Return the [X, Y] coordinate for the center point of the cell that contains the specified text.  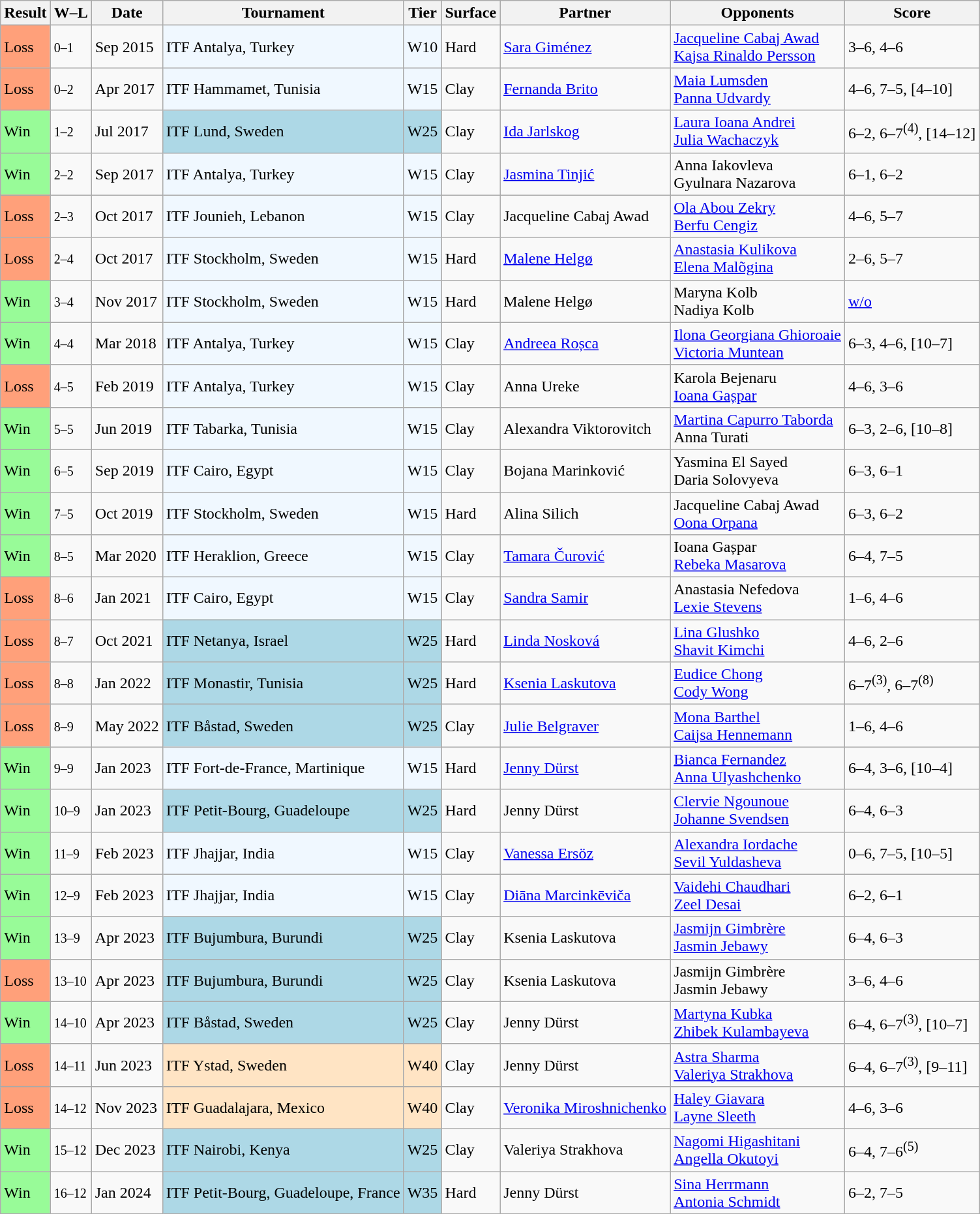
Date [126, 13]
Anna Ureke [586, 386]
Sep 2019 [126, 471]
Sep 2015 [126, 47]
2–2 [70, 174]
Sep 2017 [126, 174]
8–5 [70, 556]
Diāna Marcinkēviča [586, 895]
W–L [70, 13]
Eudice Chong Cody Wong [758, 684]
May 2022 [126, 725]
ITF Netanya, Israel [283, 641]
Oct 2019 [126, 513]
Yasmina El Sayed Daria Solovyeva [758, 471]
Nov 2017 [126, 301]
Jasmina Tinjić [586, 174]
Tier [423, 13]
Jun 2023 [126, 1065]
6–7(3), 6–7(8) [912, 684]
6–3, 6–1 [912, 471]
Ola Abou Zekry Berfu Cengiz [758, 217]
Veronika Miroshnichenko [586, 1108]
14–10 [70, 1023]
ITF Jounieh, Lebanon [283, 217]
Jul 2017 [126, 132]
Fernanda Brito [586, 89]
Alexandra Iordache Sevil Yuldasheva [758, 853]
6–4, 6–7(3), [10–7] [912, 1023]
Jan 2022 [126, 684]
6–4, 6–7(3), [9–11] [912, 1065]
ITF Fort-de-France, Martinique [283, 768]
8–7 [70, 641]
5–5 [70, 428]
ITF Nairobi, Kenya [283, 1149]
W35 [423, 1192]
0–6, 7–5, [10–5] [912, 853]
Anastasia Nefedova Lexie Stevens [758, 599]
Vaidehi Chaudhari Zeel Desai [758, 895]
Jacqueline Cabaj Awad Kajsa Rinaldo Persson [758, 47]
4–5 [70, 386]
Nov 2023 [126, 1108]
Score [912, 13]
ITF Petit-Bourg, Guadeloupe [283, 810]
Bojana Marinković [586, 471]
1–2 [70, 132]
16–12 [70, 1192]
Result [25, 13]
12–9 [70, 895]
Partner [586, 13]
Linda Nosková [586, 641]
13–10 [70, 980]
Tamara Čurović [586, 556]
6–4, 7–5 [912, 556]
Jun 2019 [126, 428]
Mar 2018 [126, 343]
6–4, 7–6(5) [912, 1149]
2–4 [70, 258]
8–9 [70, 725]
Haley Giavara Layne Sleeth [758, 1108]
9–9 [70, 768]
10–9 [70, 810]
6–1, 6–2 [912, 174]
ITF Heraklion, Greece [283, 556]
ITF Petit-Bourg, Guadeloupe, France [283, 1192]
w/o [912, 301]
Maia Lumsden Panna Udvardy [758, 89]
Ioana Gașpar Rebeka Masarova [758, 556]
Mar 2020 [126, 556]
6–2, 6–7(4), [14–12] [912, 132]
6–2, 7–5 [912, 1192]
Astra Sharma Valeriya Strakhova [758, 1065]
Clervie Ngounoue Johanne Svendsen [758, 810]
6–4, 3–6, [10–4] [912, 768]
Martyna Kubka Zhibek Kulambayeva [758, 1023]
6–2, 6–1 [912, 895]
2–3 [70, 217]
Martina Capurro Taborda Anna Turati [758, 428]
ITF Tabarka, Tunisia [283, 428]
Ida Jarlskog [586, 132]
Sandra Samir [586, 599]
15–12 [70, 1149]
14–12 [70, 1108]
Sina Herrmann Antonia Schmidt [758, 1192]
Anastasia Kulikova Elena Malõgina [758, 258]
6–3, 2–6, [10–8] [912, 428]
8–6 [70, 599]
13–9 [70, 938]
Opponents [758, 13]
Andreea Roșca [586, 343]
Sara Giménez [586, 47]
Nagomi Higashitani Angella Okutoyi [758, 1149]
Maryna Kolb Nadiya Kolb [758, 301]
W10 [423, 47]
ITF Lund, Sweden [283, 132]
Alexandra Viktorovitch [586, 428]
Jacqueline Cabaj Awad Oona Orpana [758, 513]
Oct 2021 [126, 641]
Lina Glushko Shavit Kimchi [758, 641]
ITF Ystad, Sweden [283, 1065]
Valeriya Strakhova [586, 1149]
ITF Hammamet, Tunisia [283, 89]
Bianca Fernandez Anna Ulyashchenko [758, 768]
6–3, 4–6, [10–7] [912, 343]
Mona Barthel Caijsa Hennemann [758, 725]
4–6, 2–6 [912, 641]
3–4 [70, 301]
Jan 2024 [126, 1192]
6–5 [70, 471]
4–4 [70, 343]
2–6, 5–7 [912, 258]
Julie Belgraver [586, 725]
Alina Silich [586, 513]
Anna Iakovleva Gyulnara Nazarova [758, 174]
Ilona Georgiana Ghioroaie Victoria Muntean [758, 343]
Vanessa Ersöz [586, 853]
Feb 2019 [126, 386]
11–9 [70, 853]
7–5 [70, 513]
Jacqueline Cabaj Awad [586, 217]
6–3, 6–2 [912, 513]
Jan 2021 [126, 599]
Surface [471, 13]
4–6, 7–5, [4–10] [912, 89]
4–6, 5–7 [912, 217]
Tournament [283, 13]
14–11 [70, 1065]
ITF Monastir, Tunisia [283, 684]
Laura Ioana Andrei Julia Wachaczyk [758, 132]
Dec 2023 [126, 1149]
Apr 2017 [126, 89]
0–2 [70, 89]
Karola Bejenaru Ioana Gașpar [758, 386]
8–8 [70, 684]
0–1 [70, 47]
ITF Guadalajara, Mexico [283, 1108]
